Identify which cell holds the provided text, then report its [X, Y] central coordinate. 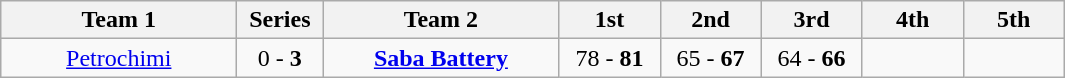
Team 2 [441, 20]
3rd [812, 20]
0 - 3 [280, 58]
1st [610, 20]
Series [280, 20]
78 - 81 [610, 58]
5th [1014, 20]
65 - 67 [710, 58]
64 - 66 [812, 58]
2nd [710, 20]
Petrochimi [119, 58]
Team 1 [119, 20]
4th [912, 20]
Saba Battery [441, 58]
